Find where the given text appears and provide that cell's center as [X, Y] coordinate. 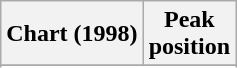
Chart (1998) [72, 34]
Peakposition [189, 34]
